Determine the (x, y) coordinate at the center of the cell enclosing the given text.  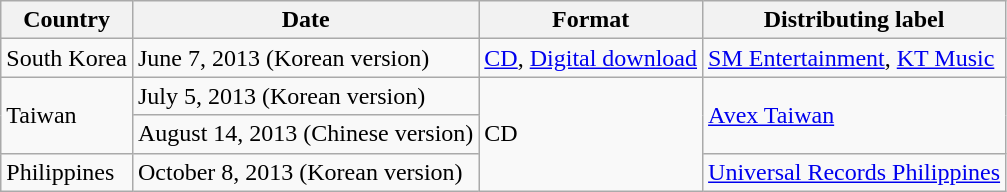
June 7, 2013 (Korean version) (305, 58)
Avex Taiwan (854, 115)
Country (67, 20)
August 14, 2013 (Chinese version) (305, 134)
Distributing label (854, 20)
SM Entertainment, KT Music (854, 58)
October 8, 2013 (Korean version) (305, 172)
CD (591, 134)
Taiwan (67, 115)
South Korea (67, 58)
July 5, 2013 (Korean version) (305, 96)
Philippines (67, 172)
Date (305, 20)
Format (591, 20)
CD, Digital download (591, 58)
Universal Records Philippines (854, 172)
